Extract the (X, Y) coordinate from the center of the cell holding the provided text.  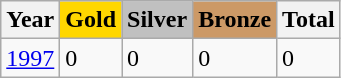
1997 (30, 58)
Bronze (235, 20)
Year (30, 20)
Gold (91, 20)
Total (309, 20)
Silver (158, 20)
